Return (X, Y) of the center of cell containing provided text 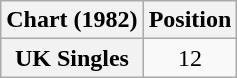
Position (190, 20)
12 (190, 58)
UK Singles (72, 58)
Chart (1982) (72, 20)
